Detect which cell encompasses the target text, then output its [x, y] center coordinate. 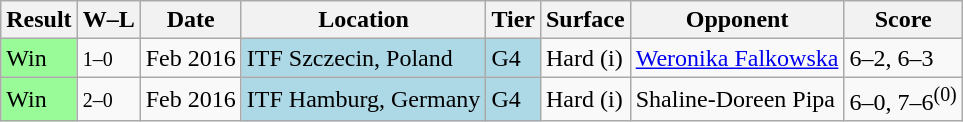
Score [903, 20]
2–0 [108, 100]
1–0 [108, 58]
W–L [108, 20]
Location [364, 20]
Result [39, 20]
6–0, 7–6(0) [903, 100]
ITF Hamburg, Germany [364, 100]
Opponent [737, 20]
Shaline-Doreen Pipa [737, 100]
6–2, 6–3 [903, 58]
Date [190, 20]
Surface [585, 20]
ITF Szczecin, Poland [364, 58]
Weronika Falkowska [737, 58]
Tier [514, 20]
